Identify which cell holds the provided text, then report its [x, y] central coordinate. 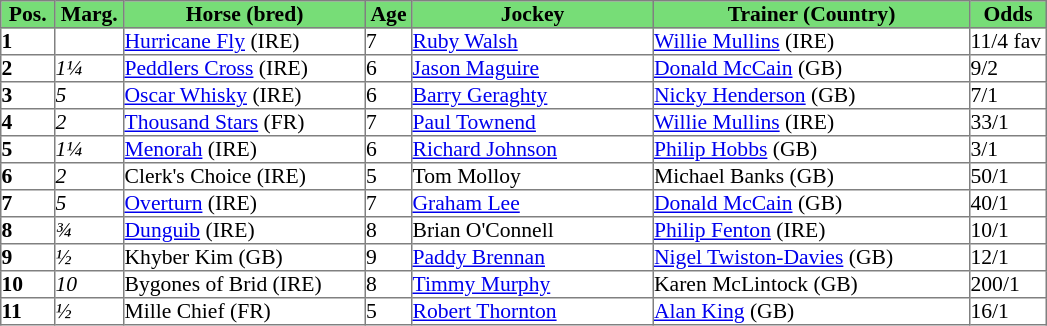
1 [28, 42]
Paul Townend [533, 122]
Clerk's Choice (IRE) [245, 176]
10/1 [1008, 230]
Nicky Henderson (GB) [811, 96]
Peddlers Cross (IRE) [245, 68]
Jason Maguire [533, 68]
200/1 [1008, 284]
Odds [1008, 14]
Paddy Brennan [533, 258]
11/4 fav [1008, 42]
Alan King (GB) [811, 312]
Timmy Murphy [533, 284]
Marg. [90, 14]
Pos. [28, 14]
Trainer (Country) [811, 14]
Karen McLintock (GB) [811, 284]
33/1 [1008, 122]
9/2 [1008, 68]
Nigel Twiston-Davies (GB) [811, 258]
7/1 [1008, 96]
Tom Molloy [533, 176]
3 [28, 96]
Robert Thornton [533, 312]
Dunguib (IRE) [245, 230]
Horse (bred) [245, 14]
Hurricane Fly (IRE) [245, 42]
Richard Johnson [533, 150]
¾ [90, 230]
Jockey [533, 14]
3/1 [1008, 150]
50/1 [1008, 176]
11 [28, 312]
Thousand Stars (FR) [245, 122]
Overturn (IRE) [245, 204]
4 [28, 122]
Oscar Whisky (IRE) [245, 96]
Khyber Kim (GB) [245, 258]
Ruby Walsh [533, 42]
12/1 [1008, 258]
Philip Fenton (IRE) [811, 230]
Menorah (IRE) [245, 150]
Brian O'Connell [533, 230]
16/1 [1008, 312]
Bygones of Brid (IRE) [245, 284]
40/1 [1008, 204]
Graham Lee [533, 204]
Philip Hobbs (GB) [811, 150]
Mille Chief (FR) [245, 312]
Barry Geraghty [533, 96]
Michael Banks (GB) [811, 176]
Age [388, 14]
